Identify which cell holds the provided text, then report its [x, y] central coordinate. 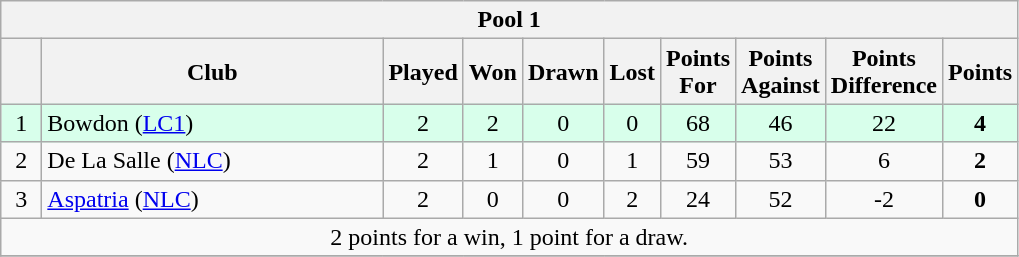
3 [22, 199]
6 [884, 161]
24 [698, 199]
22 [884, 123]
Aspatria (NLC) [212, 199]
53 [781, 161]
Points Against [781, 72]
Bowdon (LC1) [212, 123]
52 [781, 199]
Pool 1 [510, 20]
Drawn [563, 72]
Lost [632, 72]
2 points for a win, 1 point for a draw. [510, 237]
De La Salle (NLC) [212, 161]
Points [980, 72]
-2 [884, 199]
Played [423, 72]
Club [212, 72]
59 [698, 161]
46 [781, 123]
68 [698, 123]
Points Difference [884, 72]
4 [980, 123]
Points For [698, 72]
Won [492, 72]
